Determine the (X, Y) coordinate at the center of the cell enclosing the given text.  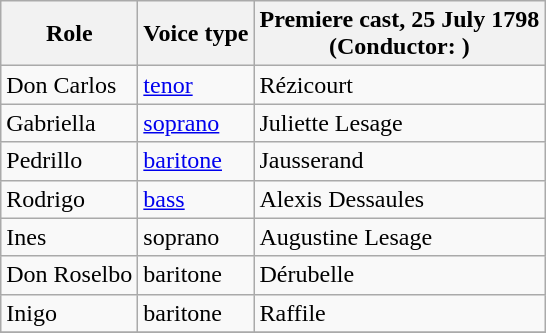
Dérubelle (400, 275)
tenor (196, 85)
Ines (70, 237)
bass (196, 199)
Juliette Lesage (400, 123)
Don Carlos (70, 85)
Jausserand (400, 161)
Pedrillo (70, 161)
Rodrigo (70, 199)
Voice type (196, 34)
Raffile (400, 313)
Gabriella (70, 123)
Alexis Dessaules (400, 199)
Rézicourt (400, 85)
Role (70, 34)
Don Roselbo (70, 275)
Premiere cast, 25 July 1798 (Conductor: ) (400, 34)
Inigo (70, 313)
Augustine Lesage (400, 237)
